Pinpoint the cell where the given text exists, returning its (x, y) midpoint coordinate. 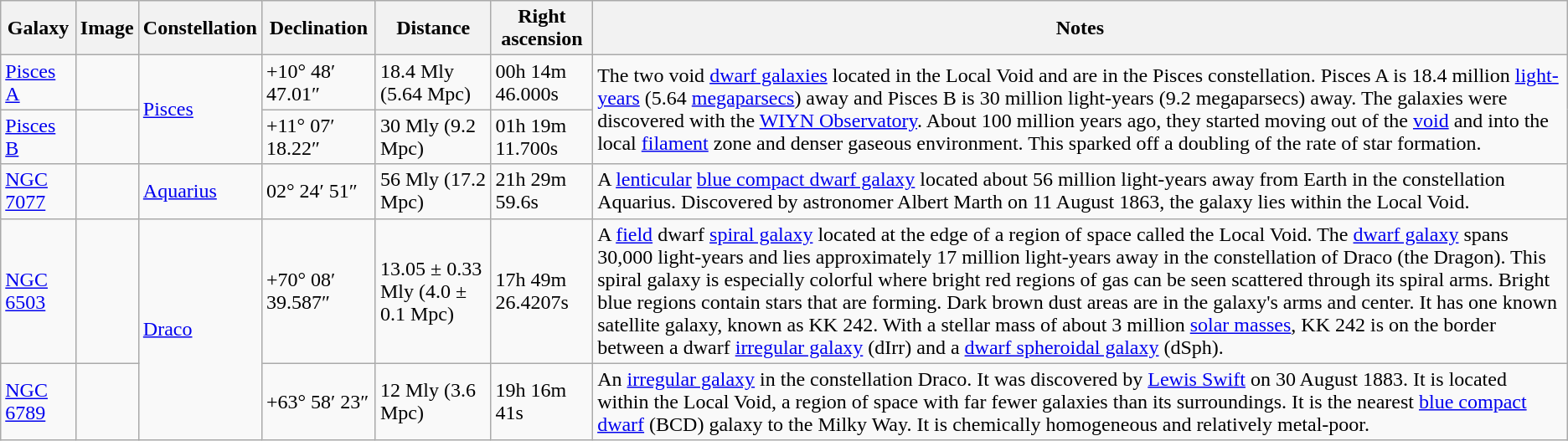
13.05 ± 0.33 Mly (4.0 ± 0.1 Mpc) (433, 291)
Pisces (199, 110)
+63° 58′ 23″ (318, 402)
Distance (433, 28)
02° 24′ 51″ (318, 191)
Aquarius (199, 191)
01h 19m 11.700s (542, 137)
+10° 48′ 47.01″ (318, 82)
Draco (199, 330)
NGC 6503 (39, 291)
Galaxy (39, 28)
19h 16m 41s (542, 402)
Right ascension (542, 28)
Constellation (199, 28)
56 Mly (17.2 Mpc) (433, 191)
NGC 7077 (39, 191)
+11° 07′ 18.22″ (318, 137)
30 Mly (9.2 Mpc) (433, 137)
Declination (318, 28)
Pisces A (39, 82)
18.4 Mly (5.64 Mpc) (433, 82)
21h 29m 59.6s (542, 191)
NGC 6789 (39, 402)
12 Mly (3.6 Mpc) (433, 402)
+70° 08′ 39.587″ (318, 291)
17h 49m 26.4207s (542, 291)
Pisces B (39, 137)
Image (107, 28)
00h 14m 46.000s (542, 82)
Notes (1081, 28)
